Scan for the cell matching the given text and deliver its [X, Y] coordinate at center. 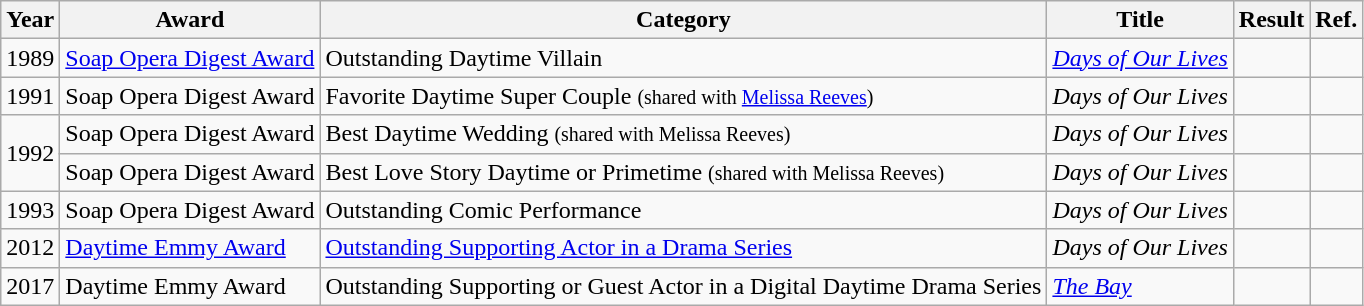
1992 [30, 153]
Outstanding Supporting Actor in a Drama Series [684, 248]
1993 [30, 210]
Year [30, 20]
Title [1140, 20]
1989 [30, 58]
2012 [30, 248]
Category [684, 20]
Best Love Story Daytime or Primetime (shared with Melissa Reeves) [684, 172]
Outstanding Supporting or Guest Actor in a Digital Daytime Drama Series [684, 286]
Outstanding Daytime Villain [684, 58]
Award [190, 20]
The Bay [1140, 286]
Best Daytime Wedding (shared with Melissa Reeves) [684, 134]
1991 [30, 96]
Favorite Daytime Super Couple (shared with Melissa Reeves) [684, 96]
2017 [30, 286]
Ref. [1336, 20]
Outstanding Comic Performance [684, 210]
Result [1271, 20]
